For the text-containing cell, return its midpoint in (x, y) coordinate format. 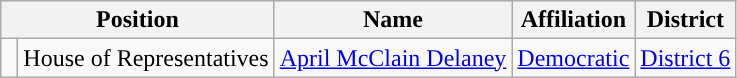
Affiliation (574, 20)
April McClain Delaney (393, 58)
House of Representatives (146, 58)
District (686, 20)
District 6 (686, 58)
Position (138, 20)
Democratic (574, 58)
Name (393, 20)
